Return the (X, Y) coordinate for the center point of the cell that contains the specified text.  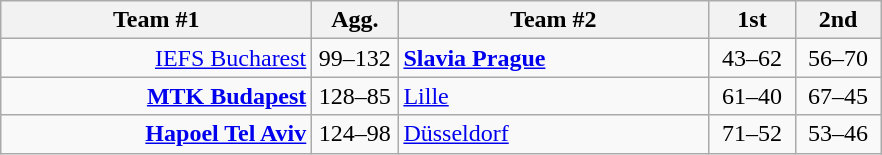
61–40 (752, 96)
43–62 (752, 58)
Agg. (355, 20)
MTK Budapest (156, 96)
2nd (838, 20)
99–132 (355, 58)
Team #1 (156, 20)
67–45 (838, 96)
1st (752, 20)
53–46 (838, 134)
Team #2 (554, 20)
Hapoel Tel Aviv (156, 134)
Slavia Prague (554, 58)
128–85 (355, 96)
71–52 (752, 134)
IEFS Bucharest (156, 58)
Düsseldorf (554, 134)
Lille (554, 96)
56–70 (838, 58)
124–98 (355, 134)
